Determine the (X, Y) coordinate at the center of the cell enclosing the given text.  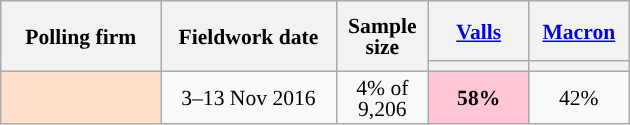
Fieldwork date (248, 36)
Valls (479, 31)
4% of 9,206 (382, 97)
Macron (579, 31)
Polling firm (81, 36)
42% (579, 97)
58% (479, 97)
3–13 Nov 2016 (248, 97)
Samplesize (382, 36)
